Find where the given text appears and provide that cell's center as (x, y) coordinate. 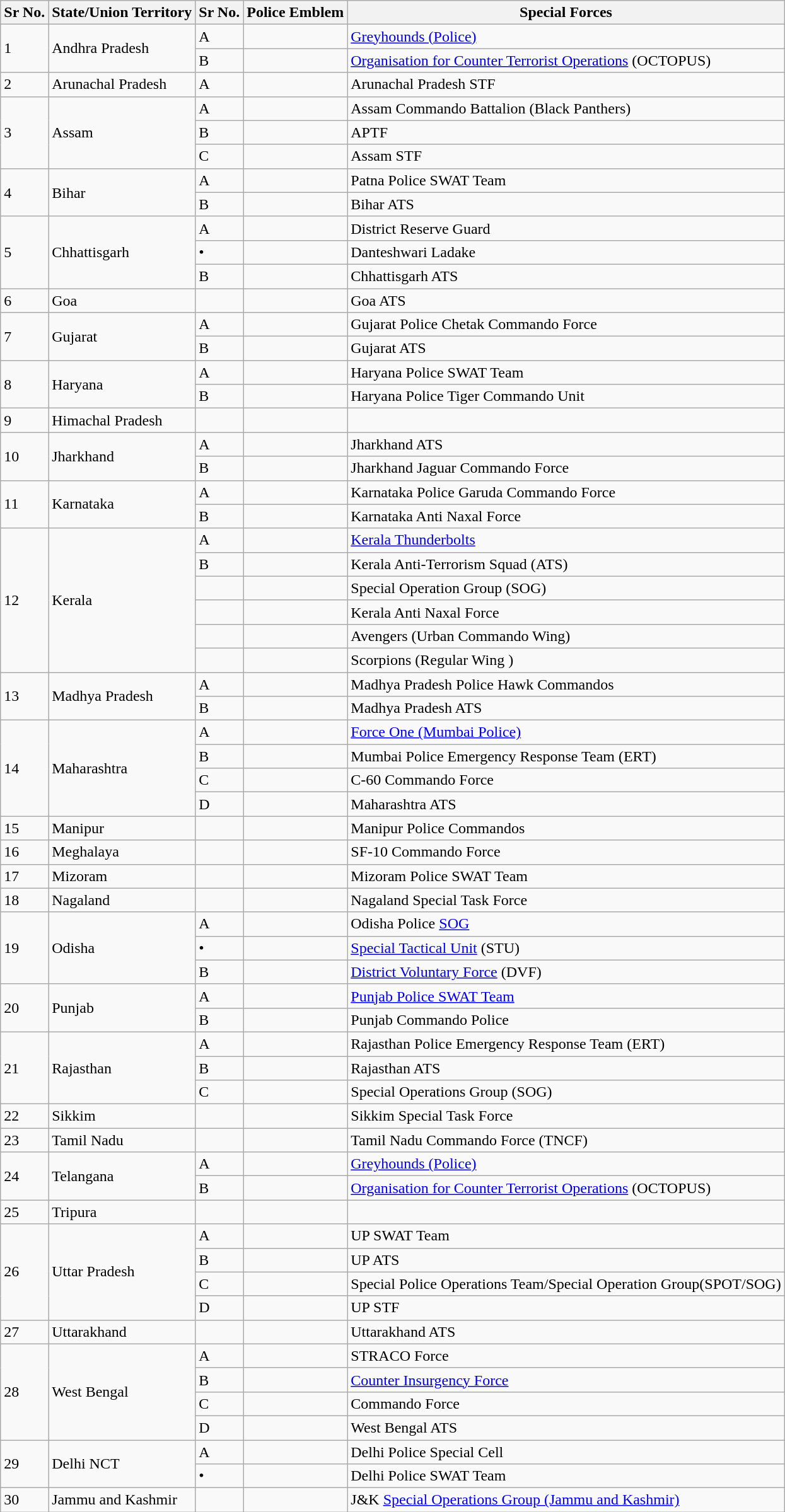
24 (25, 1176)
APTF (566, 132)
SF-10 Commando Force (566, 852)
Arunachal Pradesh STF (566, 84)
10 (25, 456)
Andhra Pradesh (122, 49)
Kerala Anti-Terrorism Squad (ATS) (566, 564)
Manipur (122, 828)
Gujarat Police Chetak Commando Force (566, 325)
Special Operations Group (SOG) (566, 1092)
Delhi NCT (122, 1463)
Kerala Anti Naxal Force (566, 612)
Bihar (122, 192)
Special Tactical Unit (STU) (566, 948)
18 (25, 900)
Jharkhand Jaguar Commando Force (566, 468)
Himachal Pradesh (122, 420)
20 (25, 1008)
Delhi Police SWAT Team (566, 1476)
Kerala Thunderbolts (566, 540)
15 (25, 828)
Manipur Police Commandos (566, 828)
26 (25, 1272)
Kerala (122, 600)
State/Union Territory (122, 13)
29 (25, 1463)
Gujarat ATS (566, 349)
Punjab (122, 1008)
C-60 Commando Force (566, 780)
Mizoram Police SWAT Team (566, 876)
Mumbai Police Emergency Response Team (ERT) (566, 756)
Gujarat (122, 337)
Police Emblem (295, 13)
Commando Force (566, 1404)
6 (25, 301)
17 (25, 876)
J&K Special Operations Group (Jammu and Kashmir) (566, 1500)
Madhya Pradesh ATS (566, 708)
Bihar ATS (566, 204)
Rajasthan Police Emergency Response Team (ERT) (566, 1044)
13 (25, 696)
30 (25, 1500)
UP SWAT Team (566, 1236)
22 (25, 1116)
District Voluntary Force (DVF) (566, 972)
Maharashtra ATS (566, 804)
Nagaland (122, 900)
Sikkim (122, 1116)
Haryana Police SWAT Team (566, 372)
27 (25, 1332)
Haryana (122, 384)
Punjab Police SWAT Team (566, 996)
3 (25, 132)
Mizoram (122, 876)
Karnataka Police Garuda Commando Force (566, 492)
Goa ATS (566, 301)
Meghalaya (122, 852)
Uttar Pradesh (122, 1272)
11 (25, 504)
1 (25, 49)
Odisha (122, 948)
19 (25, 948)
4 (25, 192)
9 (25, 420)
Counter Insurgency Force (566, 1380)
Chhattisgarh (122, 252)
Assam Commando Battalion (Black Panthers) (566, 108)
District Reserve Guard (566, 228)
Haryana Police Tiger Commando Unit (566, 396)
Punjab Commando Police (566, 1020)
Uttarakhand (122, 1332)
Karnataka (122, 504)
Madhya Pradesh Police Hawk Commandos (566, 684)
5 (25, 252)
Uttarakhand ATS (566, 1332)
21 (25, 1068)
Patna Police SWAT Team (566, 180)
14 (25, 768)
Danteshwari Ladake (566, 252)
Special Police Operations Team/Special Operation Group(SPOT/SOG) (566, 1284)
Scorpions (Regular Wing ) (566, 660)
Tripura (122, 1212)
12 (25, 600)
Delhi Police Special Cell (566, 1451)
Jharkhand (122, 456)
Karnataka Anti Naxal Force (566, 516)
UP ATS (566, 1260)
Rajasthan (122, 1068)
Maharashtra (122, 768)
STRACO Force (566, 1356)
West Bengal (122, 1392)
28 (25, 1392)
Avengers (Urban Commando Wing) (566, 636)
Arunachal Pradesh (122, 84)
7 (25, 337)
8 (25, 384)
Assam STF (566, 156)
Chhattisgarh ATS (566, 276)
Madhya Pradesh (122, 696)
UP STF (566, 1308)
2 (25, 84)
Jharkhand ATS (566, 444)
Rajasthan ATS (566, 1068)
Sikkim Special Task Force (566, 1116)
Odisha Police SOG (566, 924)
Assam (122, 132)
Special Operation Group (SOG) (566, 588)
23 (25, 1140)
Goa (122, 301)
25 (25, 1212)
16 (25, 852)
Tamil Nadu Commando Force (TNCF) (566, 1140)
Special Forces (566, 13)
Tamil Nadu (122, 1140)
Force One (Mumbai Police) (566, 732)
Telangana (122, 1176)
West Bengal ATS (566, 1428)
Nagaland Special Task Force (566, 900)
Jammu and Kashmir (122, 1500)
